Capture the cell that displays the provided text and extract its [X, Y] central coordinate. 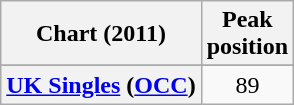
Chart (2011) [101, 34]
89 [247, 85]
Peakposition [247, 34]
UK Singles (OCC) [101, 85]
